Return (X, Y) of the center of cell containing provided text 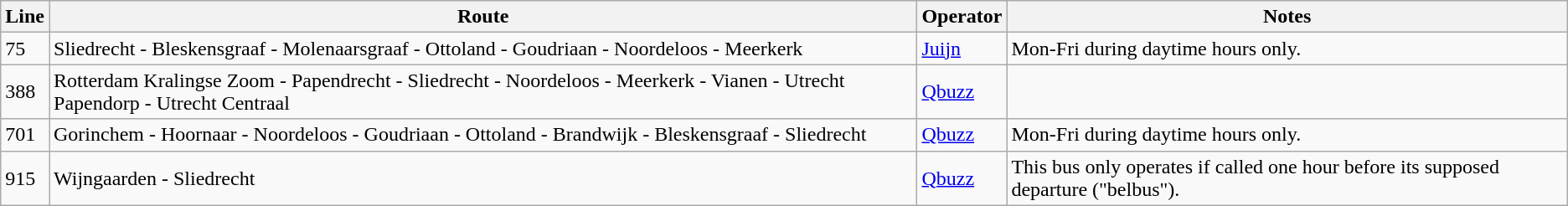
388 (25, 92)
Route (482, 17)
Operator (962, 17)
Wijngaarden - Sliedrecht (482, 178)
Rotterdam Kralingse Zoom - Papendrecht - Sliedrecht - Noordeloos - Meerkerk - Vianen - Utrecht Papendorp - Utrecht Centraal (482, 92)
915 (25, 178)
This bus only operates if called one hour before its supposed departure ("belbus"). (1287, 178)
Gorinchem - Hoornaar - Noordeloos - Goudriaan - Ottoland - Brandwijk - Bleskensgraaf - Sliedrecht (482, 135)
Sliedrecht - Bleskensgraaf - Molenaarsgraaf - Ottoland - Goudriaan - Noordeloos - Meerkerk (482, 49)
Juijn (962, 49)
75 (25, 49)
Line (25, 17)
701 (25, 135)
Notes (1287, 17)
